Provide the (x, y) coordinate of the cell's center where the given text is located.  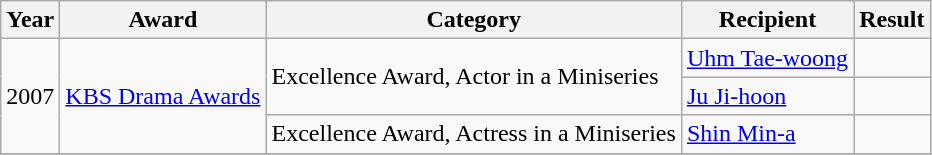
Award (163, 20)
Excellence Award, Actress in a Miniseries (474, 134)
Excellence Award, Actor in a Miniseries (474, 77)
Result (892, 20)
Year (30, 20)
Shin Min-a (767, 134)
KBS Drama Awards (163, 96)
Category (474, 20)
Uhm Tae-woong (767, 58)
Ju Ji-hoon (767, 96)
2007 (30, 96)
Recipient (767, 20)
